Provide the [x, y] coordinate of the cell's center where the given text is located.  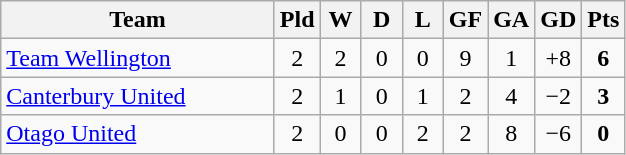
W [340, 20]
8 [512, 134]
GA [512, 20]
6 [604, 58]
+8 [558, 58]
Canterbury United [138, 96]
L [422, 20]
D [382, 20]
−2 [558, 96]
GF [465, 20]
Pts [604, 20]
3 [604, 96]
Otago United [138, 134]
GD [558, 20]
Pld [297, 20]
−6 [558, 134]
4 [512, 96]
Team Wellington [138, 58]
Team [138, 20]
9 [465, 58]
